Return [X, Y] of the center of cell containing provided text 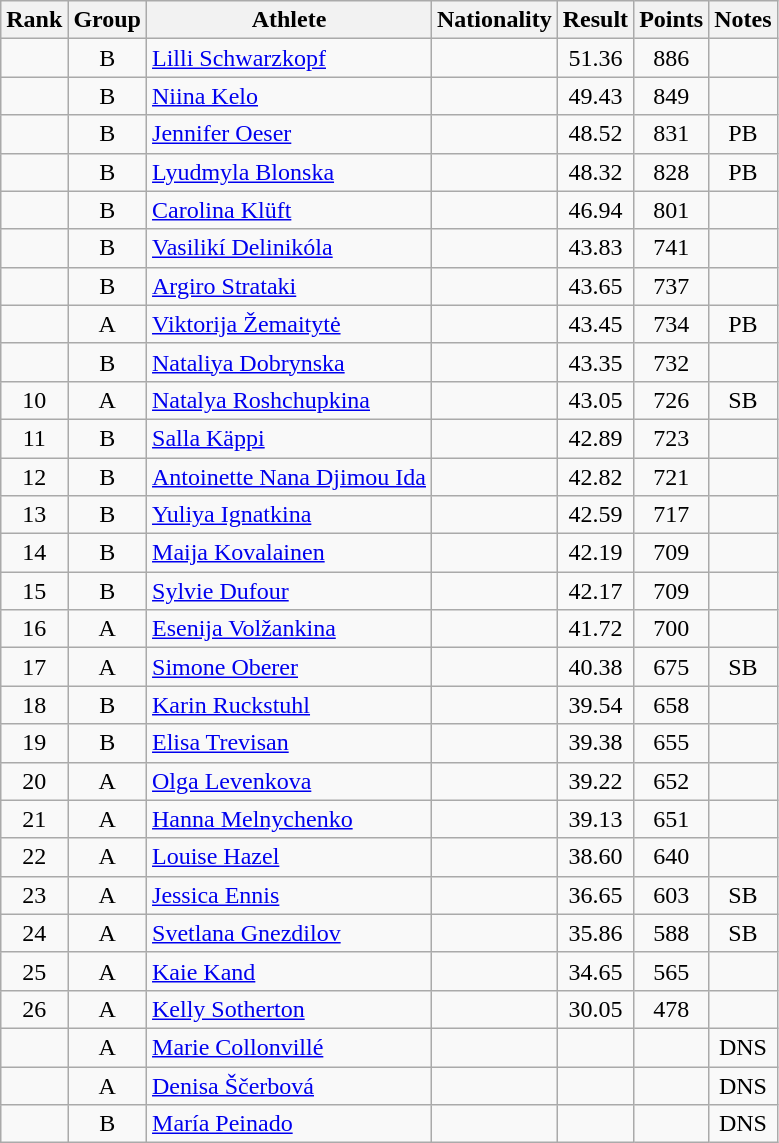
Louise Hazel [290, 857]
Nationality [495, 20]
11 [34, 438]
20 [34, 781]
741 [672, 248]
Carolina Klüft [290, 210]
Antoinette Nana Djimou Ida [290, 477]
655 [672, 743]
886 [672, 58]
828 [672, 172]
Group [108, 20]
588 [672, 933]
Hanna Melnychenko [290, 819]
25 [34, 971]
Rank [34, 20]
Nataliya Dobrynska [290, 362]
María Peinado [290, 1124]
Notes [743, 20]
Points [672, 20]
801 [672, 210]
42.89 [595, 438]
478 [672, 1009]
651 [672, 819]
717 [672, 515]
42.17 [595, 591]
603 [672, 895]
51.36 [595, 58]
831 [672, 134]
Viktorija Žemaitytė [290, 324]
Karin Ruckstuhl [290, 705]
39.22 [595, 781]
Kelly Sotherton [290, 1009]
26 [34, 1009]
Yuliya Ignatkina [290, 515]
39.38 [595, 743]
658 [672, 705]
Niina Kelo [290, 96]
30.05 [595, 1009]
Olga Levenkova [290, 781]
732 [672, 362]
Marie Collonvillé [290, 1047]
Maija Kovalainen [290, 553]
Jessica Ennis [290, 895]
12 [34, 477]
49.43 [595, 96]
Kaie Kand [290, 971]
Result [595, 20]
36.65 [595, 895]
13 [34, 515]
Jennifer Oeser [290, 134]
640 [672, 857]
16 [34, 629]
42.59 [595, 515]
10 [34, 400]
Denisa Ščerbová [290, 1085]
723 [672, 438]
40.38 [595, 667]
19 [34, 743]
22 [34, 857]
23 [34, 895]
Sylvie Dufour [290, 591]
42.82 [595, 477]
41.72 [595, 629]
42.19 [595, 553]
34.65 [595, 971]
39.54 [595, 705]
43.65 [595, 286]
Simone Oberer [290, 667]
849 [672, 96]
737 [672, 286]
21 [34, 819]
Argiro Strataki [290, 286]
48.32 [595, 172]
46.94 [595, 210]
Esenija Volžankina [290, 629]
35.86 [595, 933]
Salla Käppi [290, 438]
Natalya Roshchupkina [290, 400]
39.13 [595, 819]
Lilli Schwarzkopf [290, 58]
734 [672, 324]
Elisa Trevisan [290, 743]
726 [672, 400]
700 [672, 629]
43.83 [595, 248]
38.60 [595, 857]
14 [34, 553]
43.35 [595, 362]
Lyudmyla Blonska [290, 172]
15 [34, 591]
Vasilikí Delinikóla [290, 248]
43.05 [595, 400]
Athlete [290, 20]
18 [34, 705]
48.52 [595, 134]
24 [34, 933]
675 [672, 667]
17 [34, 667]
721 [672, 477]
Svetlana Gnezdilov [290, 933]
652 [672, 781]
565 [672, 971]
43.45 [595, 324]
